Detect which cell encompasses the target text, then output its (x, y) center coordinate. 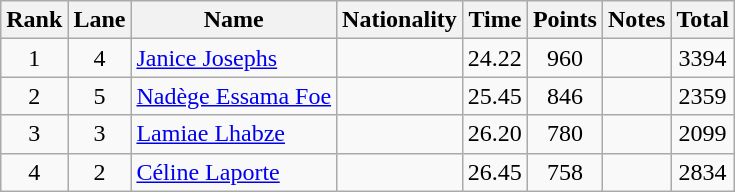
758 (564, 172)
780 (564, 134)
Janice Josephs (234, 58)
846 (564, 96)
5 (100, 96)
Nadège Essama Foe (234, 96)
Céline Laporte (234, 172)
24.22 (494, 58)
2099 (703, 134)
25.45 (494, 96)
Time (494, 20)
1 (34, 58)
26.45 (494, 172)
3394 (703, 58)
960 (564, 58)
Notes (636, 20)
Points (564, 20)
Name (234, 20)
Lane (100, 20)
2834 (703, 172)
26.20 (494, 134)
Rank (34, 20)
2359 (703, 96)
Total (703, 20)
Lamiae Lhabze (234, 134)
Nationality (400, 20)
